For the text-containing cell, return its midpoint in [X, Y] coordinate format. 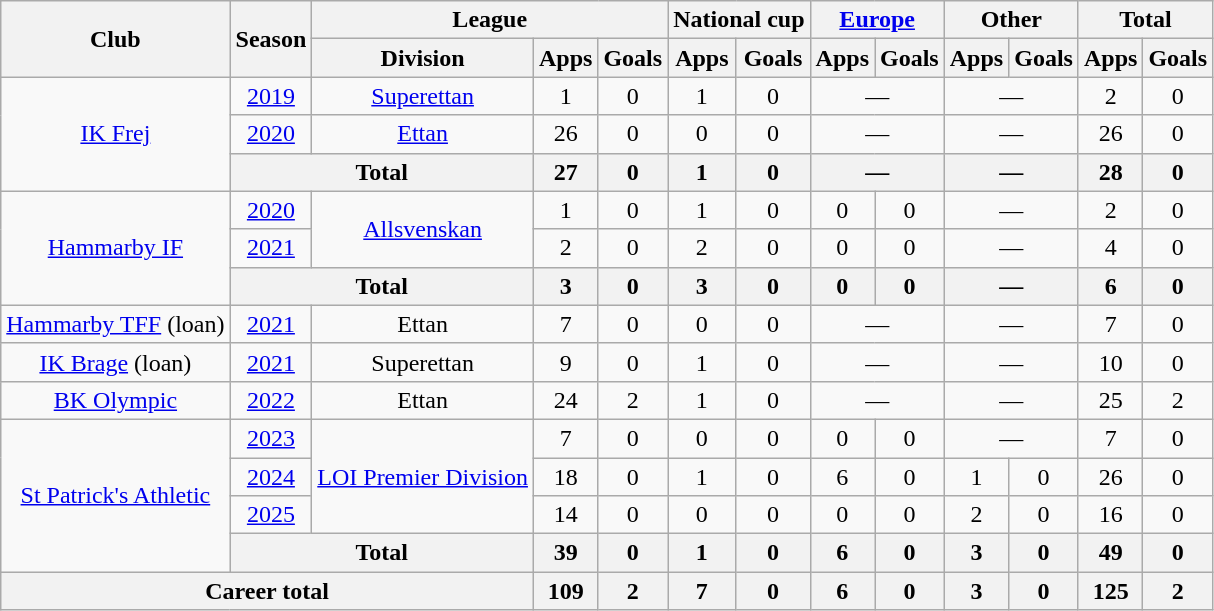
49 [1110, 553]
Other [1011, 20]
Division [423, 58]
14 [565, 515]
24 [565, 400]
BK Olympic [116, 400]
10 [1110, 362]
25 [1110, 400]
2024 [271, 477]
2025 [271, 515]
Allsvenskan [423, 229]
9 [565, 362]
Hammarby TFF (loan) [116, 324]
125 [1110, 591]
4 [1110, 248]
National cup [739, 20]
2023 [271, 438]
18 [565, 477]
IK Brage (loan) [116, 362]
St Patrick's Athletic [116, 495]
27 [565, 172]
Europe [877, 20]
16 [1110, 515]
League [490, 20]
Hammarby IF [116, 248]
Season [271, 39]
Career total [268, 591]
28 [1110, 172]
2022 [271, 400]
2019 [271, 96]
IK Frej [116, 134]
109 [565, 591]
39 [565, 553]
LOI Premier Division [423, 476]
Club [116, 39]
